Capture the cell that displays the provided text and extract its [x, y] central coordinate. 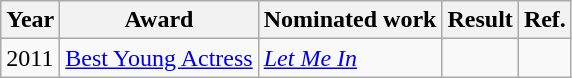
Let Me In [350, 58]
Nominated work [350, 20]
Year [30, 20]
Award [159, 20]
Result [480, 20]
Ref. [544, 20]
2011 [30, 58]
Best Young Actress [159, 58]
